Search for the cell housing the specified text and yield its [X, Y] center coordinate. 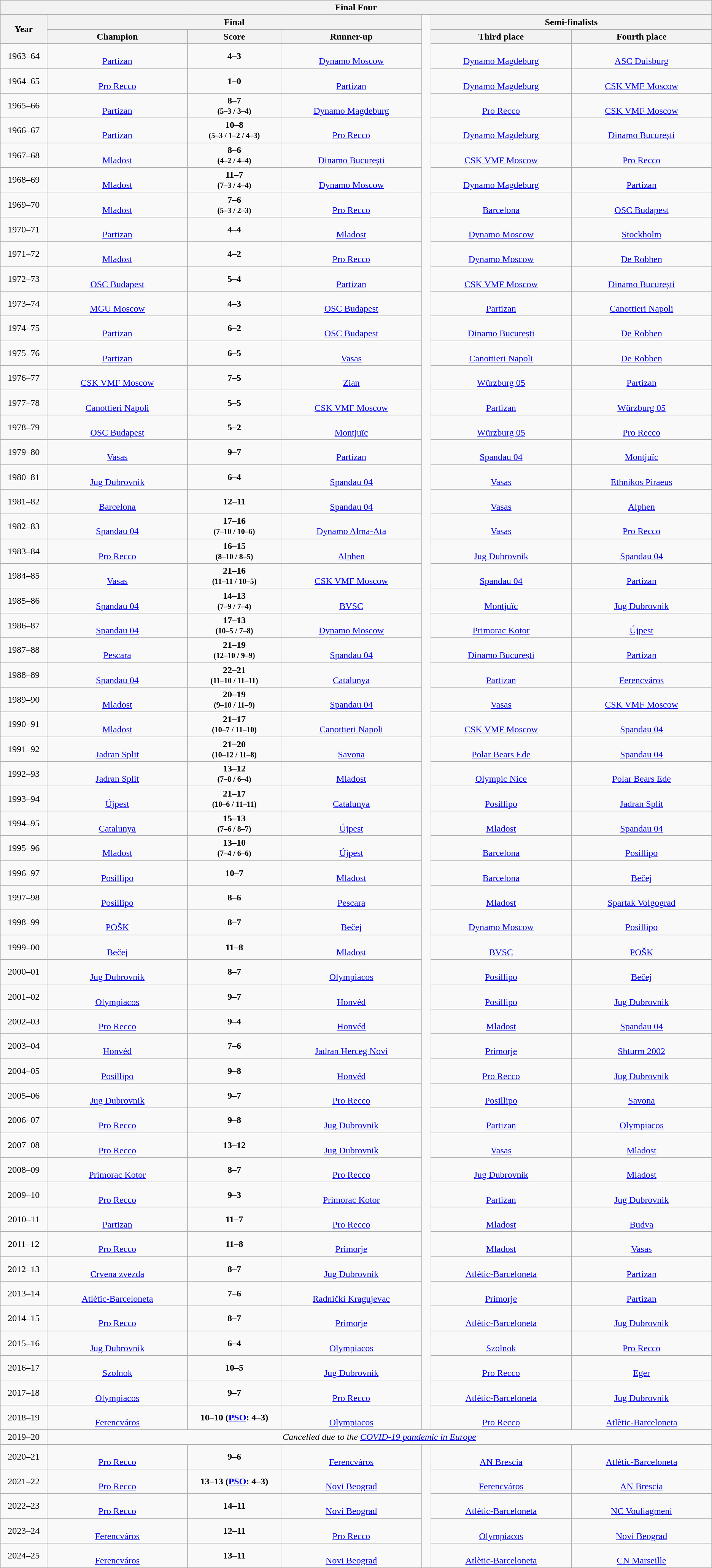
Eger [641, 1368]
1976–77 [24, 378]
8–6 (4–2 / 4–4) [234, 155]
1969–70 [24, 205]
13–12 [234, 1145]
1980–81 [24, 477]
1995–96 [24, 848]
17–16 (7–10 / 10–6) [234, 526]
MGU Moscow [117, 304]
9–3 [234, 1194]
1967–68 [24, 155]
2002–03 [24, 1021]
Final [234, 22]
2007–08 [24, 1145]
10–5 [234, 1368]
1987–88 [24, 650]
9–6 [234, 1456]
2000–01 [24, 972]
6–5 [234, 353]
Crvena zvezda [117, 1269]
Spartak Volgograd [641, 898]
Dynamo Alma-Ata [351, 526]
CN Marseille [641, 1556]
11–7 (7–3 / 4–4) [234, 180]
1966–67 [24, 130]
21–20 (10–12 / 11–8) [234, 749]
15–13 (7–6 / 8–7) [234, 823]
1989–90 [24, 700]
2005–06 [24, 1096]
1973–74 [24, 304]
Budva [641, 1220]
Score [234, 37]
Shturm 2002 [641, 1046]
Zian [351, 378]
Runner-up [351, 37]
21–16 (11–11 / 10–5) [234, 576]
1990–91 [24, 724]
1–0 [234, 81]
Final Four [356, 8]
1999–00 [24, 947]
7–5 [234, 378]
2001–02 [24, 997]
8–7 (5–3 / 3–4) [234, 106]
2021–22 [24, 1481]
2023–24 [24, 1531]
2008–09 [24, 1170]
20–19 (9–10 / 11–9) [234, 700]
Jadran Herceg Novi [351, 1046]
22–21 (11–10 / 11–11) [234, 675]
21–19 (12–10 / 9–9) [234, 650]
1998–99 [24, 922]
21–17 (10–6 / 11–11) [234, 799]
1979–80 [24, 452]
13–12 (7–8 / 6–4) [234, 774]
14–11 [234, 1506]
Ethnikos Piraeus [641, 477]
1977–78 [24, 402]
1972–73 [24, 278]
2003–04 [24, 1046]
2024–25 [24, 1556]
10–7 [234, 873]
Cancelled due to the COVID-19 pandemic in Europe [380, 1437]
Radnički Kragujevac [351, 1293]
2022–23 [24, 1506]
5–5 [234, 402]
2004–05 [24, 1070]
2009–10 [24, 1194]
1978–79 [24, 428]
11–7 [234, 1220]
1965–66 [24, 106]
Semi-finalists [571, 22]
9–4 [234, 1021]
1986–87 [24, 625]
5–2 [234, 428]
Third place [501, 37]
1982–83 [24, 526]
2011–12 [24, 1244]
5–4 [234, 278]
10–10 (PSO: 4–3) [234, 1417]
NC Vouliagmeni [641, 1506]
13–10 (7–4 / 6–6) [234, 848]
1971–72 [24, 254]
1970–71 [24, 229]
2020–21 [24, 1456]
1968–69 [24, 180]
13–13 (PSO: 4–3) [234, 1481]
1974–75 [24, 329]
1964–65 [24, 81]
Olympic Nice [501, 774]
1984–85 [24, 576]
2019–20 [24, 1437]
1983–84 [24, 551]
1996–97 [24, 873]
7–6 (5–3 / 2–3) [234, 205]
1993–94 [24, 799]
2013–14 [24, 1293]
1975–76 [24, 353]
2014–15 [24, 1318]
Year [24, 29]
Fourth place [641, 37]
4–2 [234, 254]
1963–64 [24, 56]
2017–18 [24, 1392]
1997–98 [24, 898]
1994–95 [24, 823]
ASC Duisburg [641, 56]
10–8 (5–3 / 1–2 / 4–3) [234, 130]
4–4 [234, 229]
8–6 [234, 898]
14–13 (7–9 / 7–4) [234, 600]
13–11 [234, 1556]
Champion [117, 37]
17–13 (10–5 / 7–8) [234, 625]
1981–82 [24, 501]
2015–16 [24, 1343]
2018–19 [24, 1417]
2010–11 [24, 1220]
2012–13 [24, 1269]
Stockholm [641, 229]
1988–89 [24, 675]
1992–93 [24, 774]
16–15 (8–10 / 8–5) [234, 551]
2006–07 [24, 1121]
1985–86 [24, 600]
2016–17 [24, 1368]
1991–92 [24, 749]
6–2 [234, 329]
21–17 (10–7 / 11–10) [234, 724]
